From the cell containing the given text, extract its center point as [x, y] coordinate. 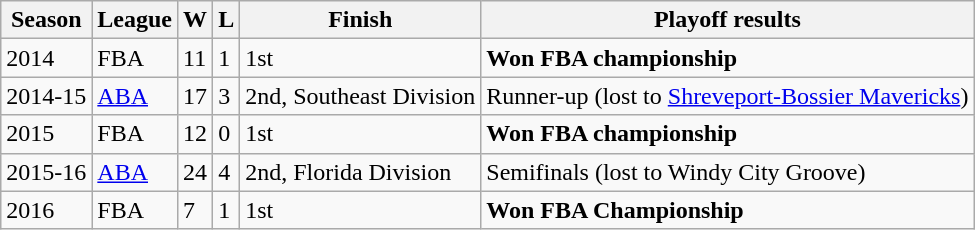
L [226, 20]
2015-16 [46, 172]
Runner-up (lost to Shreveport-Bossier Mavericks) [728, 96]
7 [196, 210]
Semifinals (lost to Windy City Groove) [728, 172]
11 [196, 58]
2nd, Southeast Division [360, 96]
4 [226, 172]
12 [196, 134]
League [135, 20]
Finish [360, 20]
17 [196, 96]
0 [226, 134]
Season [46, 20]
2014 [46, 58]
24 [196, 172]
Playoff results [728, 20]
Won FBA Championship [728, 210]
W [196, 20]
2015 [46, 134]
3 [226, 96]
2nd, Florida Division [360, 172]
2016 [46, 210]
2014-15 [46, 96]
